Capture the cell that displays the provided text and extract its (X, Y) central coordinate. 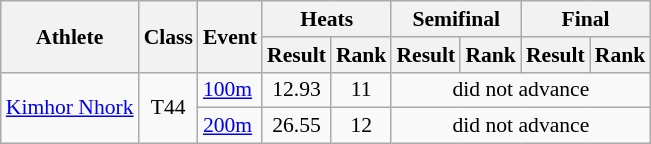
26.55 (296, 126)
Semifinal (456, 19)
Kimhor Nhork (70, 108)
T44 (168, 108)
200m (230, 126)
Final (586, 19)
11 (362, 90)
100m (230, 90)
Class (168, 36)
Athlete (70, 36)
Event (230, 36)
12 (362, 126)
12.93 (296, 90)
Heats (326, 19)
